Identify which cell holds the provided text, then report its [X, Y] central coordinate. 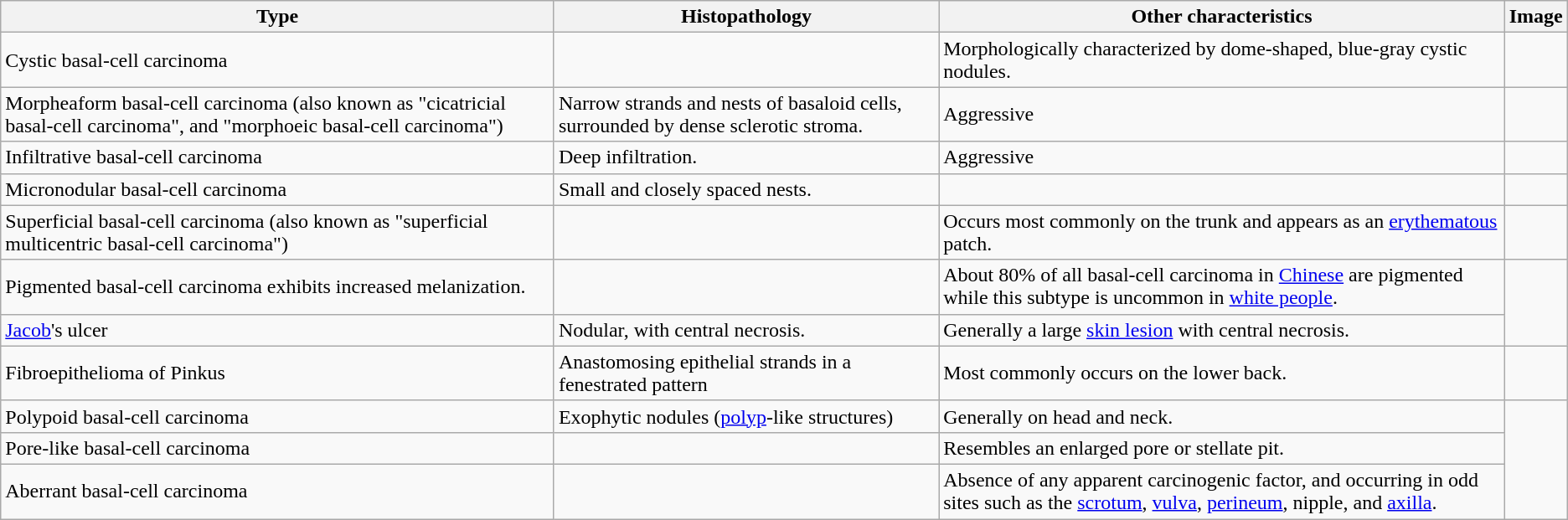
Morphologically characterized by dome-shaped, blue-gray cystic nodules. [1221, 60]
Small and closely spaced nests. [745, 189]
Most commonly occurs on the lower back. [1221, 373]
Other characteristics [1221, 17]
Pigmented basal-cell carcinoma exhibits increased melanization. [278, 286]
Anastomosing epithelial strands in a fenestrated pattern [745, 373]
Nodular, with central necrosis. [745, 330]
Pore-like basal-cell carcinoma [278, 448]
Occurs most commonly on the trunk and appears as an erythematous patch. [1221, 233]
Micronodular basal-cell carcinoma [278, 189]
About 80% of all basal-cell carcinoma in Chinese are pigmented while this subtype is uncommon in white people. [1221, 286]
Polypoid basal-cell carcinoma [278, 416]
Generally a large skin lesion with central necrosis. [1221, 330]
Image [1536, 17]
Resembles an enlarged pore or stellate pit. [1221, 448]
Infiltrative basal-cell carcinoma [278, 157]
Generally on head and neck. [1221, 416]
Jacob's ulcer [278, 330]
Fibroepithelioma of Pinkus [278, 373]
Morpheaform basal-cell carcinoma (also known as "cicatricial basal-cell carcinoma", and "morphoeic basal-cell carcinoma") [278, 114]
Absence of any apparent carcinogenic factor, and occurring in odd sites such as the scrotum, vulva, perineum, nipple, and axilla. [1221, 491]
Type [278, 17]
Exophytic nodules (polyp-like structures) [745, 416]
Histopathology [745, 17]
Superficial basal-cell carcinoma (also known as "superficial multicentric basal-cell carcinoma") [278, 233]
Cystic basal-cell carcinoma [278, 60]
Deep infiltration. [745, 157]
Narrow strands and nests of basaloid cells, surrounded by dense sclerotic stroma. [745, 114]
Aberrant basal-cell carcinoma [278, 491]
